Output the (x, y) coordinate of the center of the cell containing the given text.  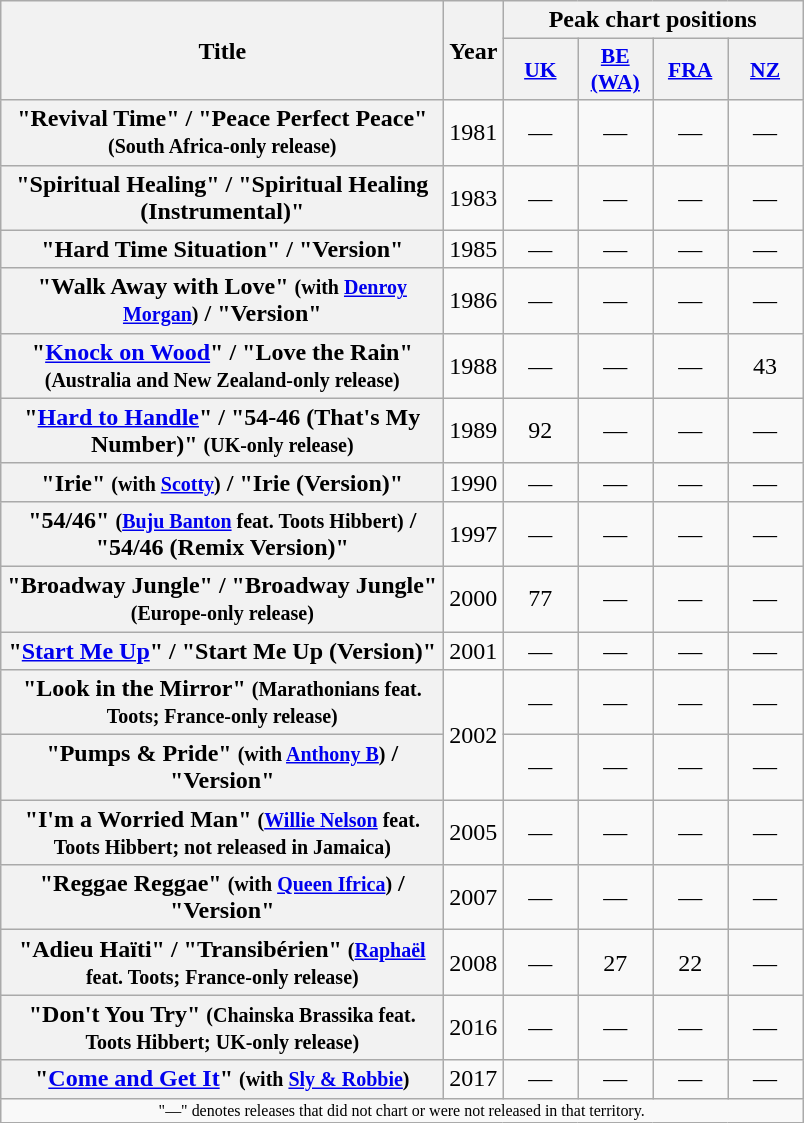
"Come and Get It" (with Sly & Robbie) (222, 1079)
77 (540, 598)
2008 (474, 962)
"Don't You Try" (Chainska Brassika feat. Toots Hibbert; UK-only release) (222, 1028)
"I'm a Worried Man" (Willie Nelson feat. Toots Hibbert; not released in Jamaica) (222, 832)
"Knock on Wood" / "Love the Rain" (Australia and New Zealand-only release) (222, 366)
"—" denotes releases that did not chart or were not released in that territory. (402, 1110)
NZ (766, 70)
"Hard Time Situation" / "Version" (222, 249)
1983 (474, 198)
"Start Me Up" / "Start Me Up (Version)" (222, 651)
"Pumps & Pride" (with Anthony B) / "Version" (222, 768)
2016 (474, 1028)
"Walk Away with Love" (with Denroy Morgan) / "Version" (222, 300)
FRA (690, 70)
2002 (474, 735)
2000 (474, 598)
43 (766, 366)
1985 (474, 249)
"Look in the Mirror" (Marathonians feat. Toots; France-only release) (222, 702)
"Spiritual Healing" / "Spiritual Healing (Instrumental)" (222, 198)
1997 (474, 534)
1986 (474, 300)
1989 (474, 430)
Title (222, 50)
2007 (474, 898)
"Revival Time" / "Peace Perfect Peace" (South Africa-only release) (222, 132)
1990 (474, 482)
92 (540, 430)
BE (WA) (616, 70)
Peak chart positions (653, 20)
27 (616, 962)
2017 (474, 1079)
22 (690, 962)
"Reggae Reggae" (with Queen Ifrica) / "Version" (222, 898)
2005 (474, 832)
"Irie" (with Scotty) / "Irie (Version)" (222, 482)
"Hard to Handle" / "54-46 (That's My Number)" (UK-only release) (222, 430)
Year (474, 50)
"Broadway Jungle" / "Broadway Jungle" (Europe-only release) (222, 598)
"54/46" (Buju Banton feat. Toots Hibbert) / "54/46 (Remix Version)" (222, 534)
"Adieu Haïti" / "Transibérien" (Raphaël feat. Toots; France-only release) (222, 962)
UK (540, 70)
1981 (474, 132)
1988 (474, 366)
2001 (474, 651)
